Provide the [X, Y] coordinate of the cell's center where the given text is located.  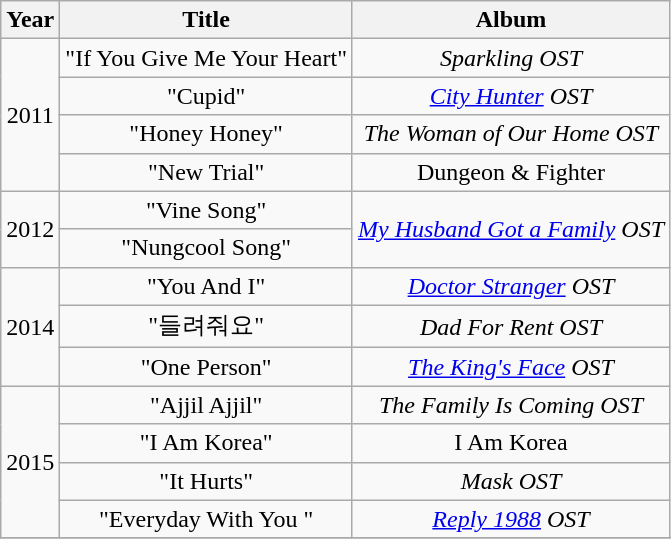
The King's Face OST [510, 367]
"One Person" [206, 367]
2011 [30, 115]
"It Hurts" [206, 481]
Dungeon & Fighter [510, 172]
"If You Give Me Your Heart" [206, 58]
Year [30, 20]
"Nungcool Song" [206, 248]
2015 [30, 462]
Album [510, 20]
The Woman of Our Home OST [510, 134]
The Family Is Coming OST [510, 405]
2012 [30, 229]
"You And I" [206, 286]
Sparkling OST [510, 58]
My Husband Got a Family OST [510, 229]
"Honey Honey" [206, 134]
"I Am Korea" [206, 443]
"Cupid" [206, 96]
I Am Korea [510, 443]
2014 [30, 326]
Doctor Stranger OST [510, 286]
"Ajjil Ajjil" [206, 405]
"New Trial" [206, 172]
Mask OST [510, 481]
Reply 1988 OST [510, 519]
Dad For Rent OST [510, 326]
"Vine Song" [206, 210]
Title [206, 20]
"Everyday With You " [206, 519]
"들려줘요" [206, 326]
City Hunter OST [510, 96]
